Pinpoint the cell where the given text exists, returning its (X, Y) midpoint coordinate. 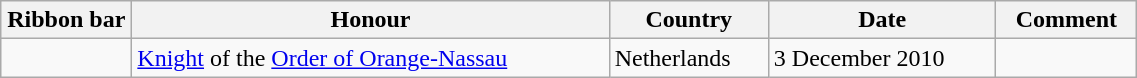
3 December 2010 (882, 58)
Honour (370, 20)
Comment (1066, 20)
Knight of the Order of Orange-Nassau (370, 58)
Ribbon bar (66, 20)
Country (688, 20)
Date (882, 20)
Netherlands (688, 58)
